Locate the cell with the specified text and output its [X, Y] center coordinate. 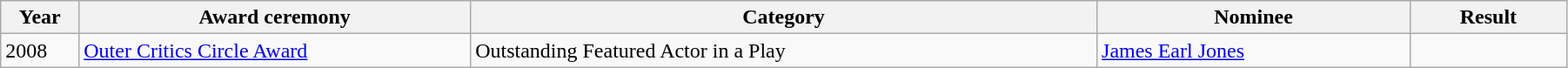
Outstanding Featured Actor in a Play [784, 51]
James Earl Jones [1254, 51]
Year [40, 17]
Category [784, 17]
2008 [40, 51]
Nominee [1254, 17]
Outer Critics Circle Award [275, 51]
Award ceremony [275, 17]
Result [1488, 17]
